Search for the cell housing the specified text and yield its (x, y) center coordinate. 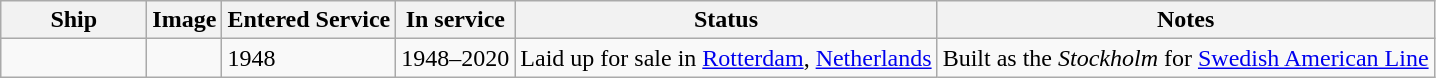
Ship (74, 20)
Built as the Stockholm for Swedish American Line (1186, 58)
Notes (1186, 20)
Laid up for sale in Rotterdam, Netherlands (726, 58)
Image (184, 20)
1948 (309, 58)
1948–2020 (456, 58)
Entered Service (309, 20)
In service (456, 20)
Status (726, 20)
